Extract the [x, y] coordinate from the center of the cell holding the provided text.  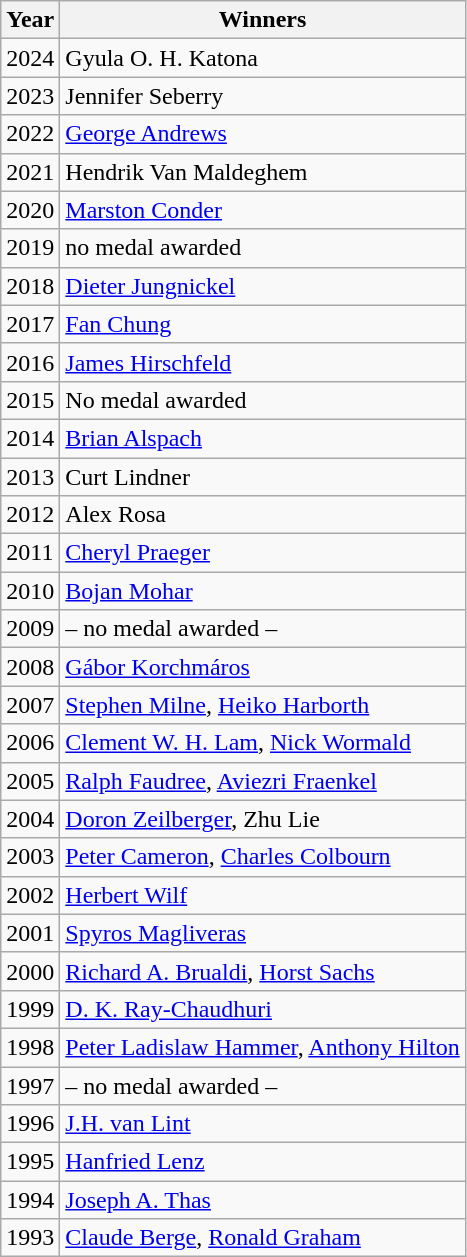
2006 [30, 743]
Marston Conder [262, 210]
Doron Zeilberger, Zhu Lie [262, 819]
1995 [30, 1162]
Bojan Mohar [262, 591]
2004 [30, 819]
Peter Ladislaw Hammer, Anthony Hilton [262, 1047]
2014 [30, 438]
2002 [30, 895]
Year [30, 20]
1999 [30, 1009]
D. K. Ray-Chaudhuri [262, 1009]
2007 [30, 705]
2023 [30, 96]
Peter Cameron, Charles Colbourn [262, 857]
2005 [30, 781]
Clement W. H. Lam, Nick Wormald [262, 743]
2015 [30, 400]
Cheryl Praeger [262, 553]
Jennifer Seberry [262, 96]
1996 [30, 1124]
2003 [30, 857]
2020 [30, 210]
Brian Alspach [262, 438]
2017 [30, 324]
1993 [30, 1238]
1998 [30, 1047]
Joseph A. Thas [262, 1200]
Ralph Faudree, Aviezri Fraenkel [262, 781]
2008 [30, 667]
Fan Chung [262, 324]
1997 [30, 1085]
No medal awarded [262, 400]
Dieter Jungnickel [262, 286]
Herbert Wilf [262, 895]
2011 [30, 553]
2018 [30, 286]
2000 [30, 971]
2022 [30, 134]
Claude Berge, Ronald Graham [262, 1238]
Hendrik Van Maldeghem [262, 172]
J.H. van Lint [262, 1124]
2024 [30, 58]
Curt Lindner [262, 477]
2016 [30, 362]
Richard A. Brualdi, Horst Sachs [262, 971]
Gyula O. H. Katona [262, 58]
2019 [30, 248]
Gábor Korchmáros [262, 667]
2012 [30, 515]
James Hirschfeld [262, 362]
no medal awarded [262, 248]
2021 [30, 172]
Hanfried Lenz [262, 1162]
Alex Rosa [262, 515]
2013 [30, 477]
Stephen Milne, Heiko Harborth [262, 705]
Winners [262, 20]
2001 [30, 933]
2010 [30, 591]
Spyros Magliveras [262, 933]
George Andrews [262, 134]
1994 [30, 1200]
2009 [30, 629]
